Return the [x, y] coordinate for the center point of the cell that contains the specified text.  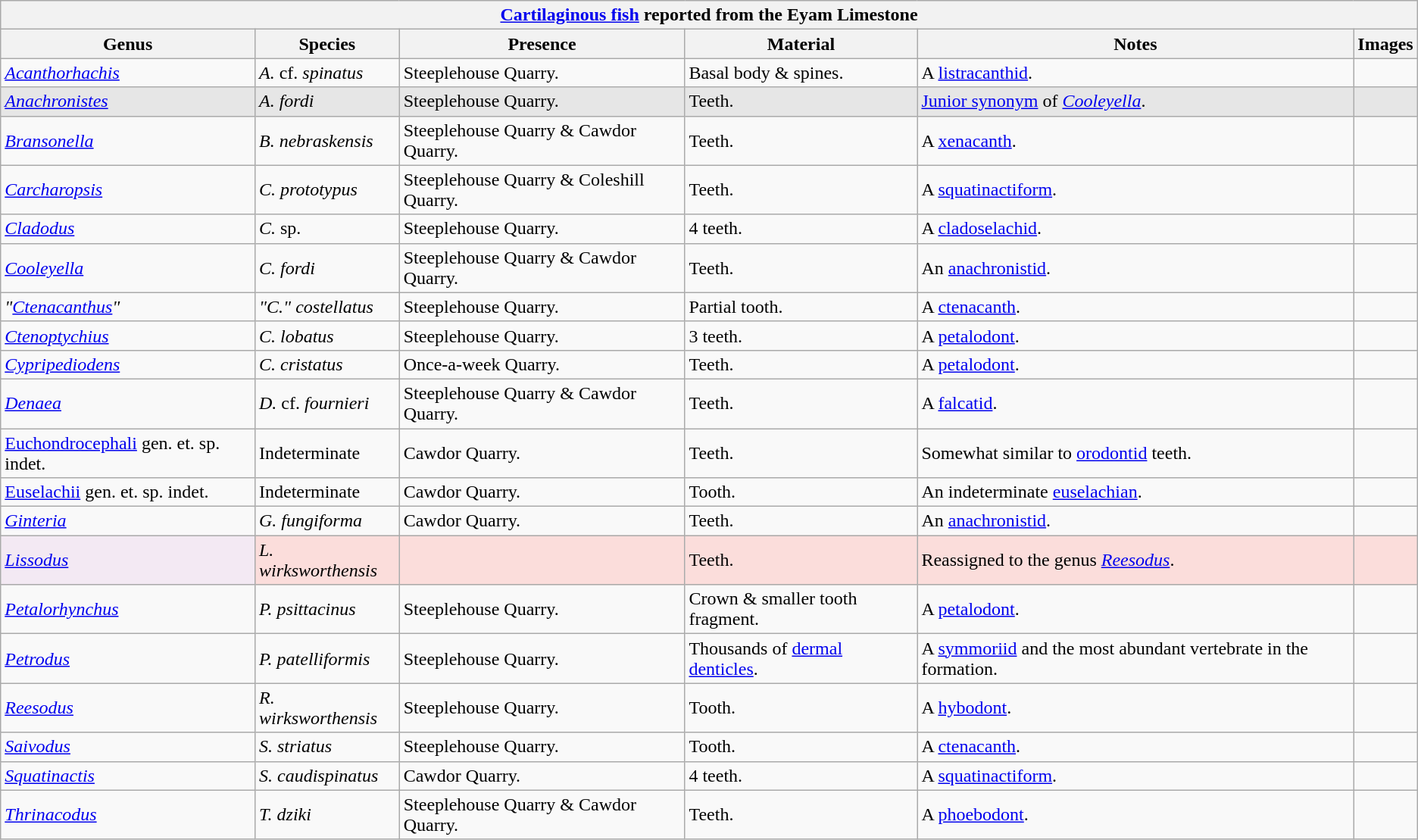
Species [327, 44]
Euselachii gen. et. sp. indet. [128, 492]
Petrodus [128, 659]
Lissodus [128, 561]
Ctenoptychius [128, 336]
A phoebodont. [1135, 815]
C. sp. [327, 229]
Once-a-week Quarry. [542, 364]
Anachronistes [128, 101]
Cooleyella [128, 268]
Presence [542, 44]
Thousands of dermal denticles. [801, 659]
Euchondrocephali gen. et. sp. indet. [128, 453]
Petalorhynchus [128, 609]
Reassigned to the genus Reesodus. [1135, 561]
Crown & smaller tooth fragment. [801, 609]
Partial tooth. [801, 307]
Thrinacodus [128, 815]
T. dziki [327, 815]
C. prototypus [327, 189]
A listracanthid. [1135, 73]
Carcharopsis [128, 189]
A symmoriid and the most abundant vertebrate in the formation. [1135, 659]
A xenacanth. [1135, 141]
Reesodus [128, 707]
Material [801, 44]
A. cf. spinatus [327, 73]
Cartilaginous fish reported from the Eyam Limestone [709, 15]
Squatinactis [128, 776]
Ginteria [128, 521]
G. fungiforma [327, 521]
Cypripediodens [128, 364]
A. fordi [327, 101]
3 teeth. [801, 336]
Bransonella [128, 141]
C. fordi [327, 268]
Images [1385, 44]
A falcatid. [1135, 403]
"C." costellatus [327, 307]
Acanthorhachis [128, 73]
C. cristatus [327, 364]
Saivodus [128, 747]
"Ctenacanthus" [128, 307]
Junior synonym of Cooleyella. [1135, 101]
Denaea [128, 403]
A cladoselachid. [1135, 229]
P. psittacinus [327, 609]
Somewhat similar to orodontid teeth. [1135, 453]
An indeterminate euselachian. [1135, 492]
Cladodus [128, 229]
L. wirksworthensis [327, 561]
C. lobatus [327, 336]
Notes [1135, 44]
Steeplehouse Quarry & Coleshill Quarry. [542, 189]
P. patelliformis [327, 659]
S. caudispinatus [327, 776]
D. cf. fournieri [327, 403]
R. wirksworthensis [327, 707]
A hybodont. [1135, 707]
Basal body & spines. [801, 73]
S. striatus [327, 747]
Genus [128, 44]
B. nebraskensis [327, 141]
